Determine the (x, y) coordinate at the center of the cell enclosing the given text.  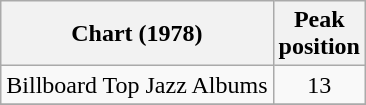
Peakposition (319, 34)
13 (319, 85)
Billboard Top Jazz Albums (137, 85)
Chart (1978) (137, 34)
